Provide the [x, y] coordinate of the cell's center where the given text is located.  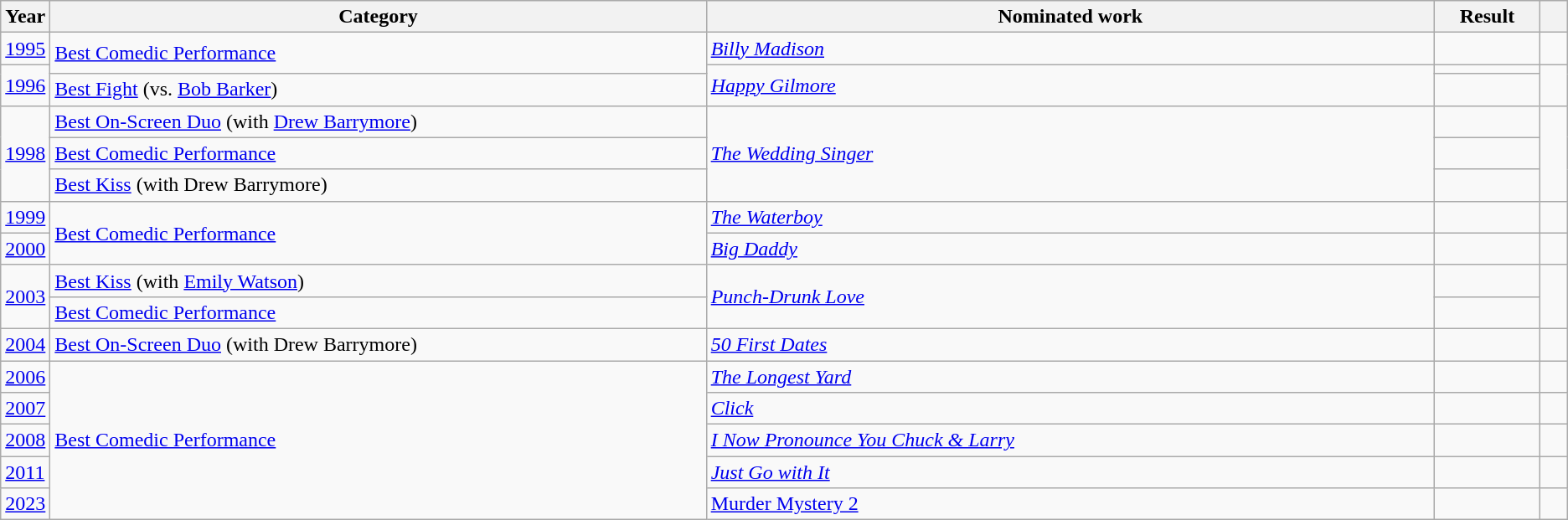
Best Kiss (with Emily Watson) [379, 281]
2003 [25, 296]
Nominated work [1070, 17]
1998 [25, 153]
Big Daddy [1070, 249]
1995 [25, 49]
The Waterboy [1070, 217]
2000 [25, 249]
2011 [25, 472]
Result [1488, 17]
I Now Pronounce You Chuck & Larry [1070, 440]
Best Fight (vs. Bob Barker) [379, 90]
The Longest Yard [1070, 376]
2007 [25, 409]
Click [1070, 409]
Year [25, 17]
50 First Dates [1070, 344]
The Wedding Singer [1070, 153]
2023 [25, 504]
Just Go with It [1070, 472]
Murder Mystery 2 [1070, 504]
Category [379, 17]
1999 [25, 217]
Punch-Drunk Love [1070, 296]
2004 [25, 344]
1996 [25, 85]
Best Kiss (with Drew Barrymore) [379, 185]
2006 [25, 376]
Happy Gilmore [1070, 85]
2008 [25, 440]
Billy Madison [1070, 49]
